Return the (x, y) coordinate for the center point of the cell that contains the specified text.  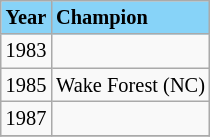
Champion (130, 17)
1983 (26, 51)
Year (26, 17)
1985 (26, 85)
Wake Forest (NC) (130, 85)
1987 (26, 118)
